Search for the cell housing the specified text and yield its [X, Y] center coordinate. 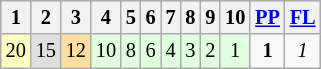
9 [210, 17]
20 [16, 51]
5 [131, 17]
15 [46, 51]
7 [171, 17]
12 [76, 51]
FL [303, 17]
PP [268, 17]
